From the cell containing the given text, extract its center point as (X, Y) coordinate. 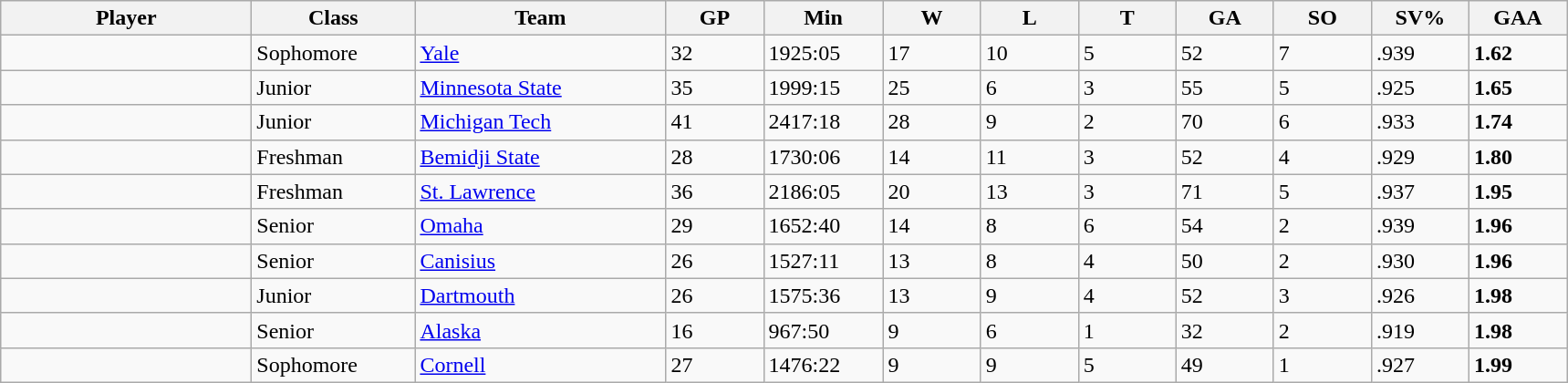
1652:40 (823, 226)
1.95 (1518, 191)
2417:18 (823, 122)
50 (1224, 261)
55 (1224, 88)
16 (715, 330)
70 (1224, 122)
41 (715, 122)
1.99 (1518, 365)
.930 (1419, 261)
Yale (540, 53)
1.80 (1518, 157)
10 (1029, 53)
1575:36 (823, 295)
29 (715, 226)
Bemidji State (540, 157)
25 (932, 88)
Dartmouth (540, 295)
1.65 (1518, 88)
.919 (1419, 330)
SO (1323, 18)
T (1127, 18)
St. Lawrence (540, 191)
GAA (1518, 18)
GA (1224, 18)
27 (715, 365)
Michigan Tech (540, 122)
1.62 (1518, 53)
Minnesota State (540, 88)
Team (540, 18)
54 (1224, 226)
71 (1224, 191)
Alaska (540, 330)
L (1029, 18)
35 (715, 88)
.929 (1419, 157)
1.74 (1518, 122)
GP (715, 18)
967:50 (823, 330)
Min (823, 18)
.925 (1419, 88)
.937 (1419, 191)
36 (715, 191)
Cornell (540, 365)
.927 (1419, 365)
20 (932, 191)
.933 (1419, 122)
SV% (1419, 18)
11 (1029, 157)
1527:11 (823, 261)
49 (1224, 365)
1730:06 (823, 157)
Canisius (540, 261)
Class (334, 18)
Player (126, 18)
17 (932, 53)
.926 (1419, 295)
1999:15 (823, 88)
1476:22 (823, 365)
W (932, 18)
1925:05 (823, 53)
Omaha (540, 226)
7 (1323, 53)
2186:05 (823, 191)
